Return the [x, y] coordinate for the center point of the cell that contains the specified text.  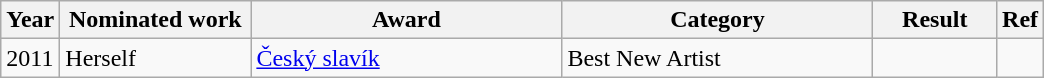
Český slavík [406, 58]
Result [935, 20]
Best New Artist [718, 58]
Herself [156, 58]
Year [30, 20]
Nominated work [156, 20]
Award [406, 20]
Ref [1020, 20]
Category [718, 20]
2011 [30, 58]
